Return the (x, y) coordinate for the center point of the cell that contains the specified text.  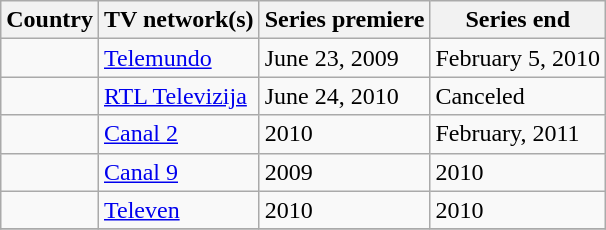
Country (50, 20)
TV network(s) (178, 20)
February 5, 2010 (518, 58)
Canal 2 (178, 134)
February, 2011 (518, 134)
2009 (344, 172)
Canceled (518, 96)
RTL Televizija (178, 96)
Series premiere (344, 20)
Televen (178, 210)
Telemundo (178, 58)
June 24, 2010 (344, 96)
Canal 9 (178, 172)
Series end (518, 20)
June 23, 2009 (344, 58)
